Find where the given text appears and provide that cell's center as [x, y] coordinate. 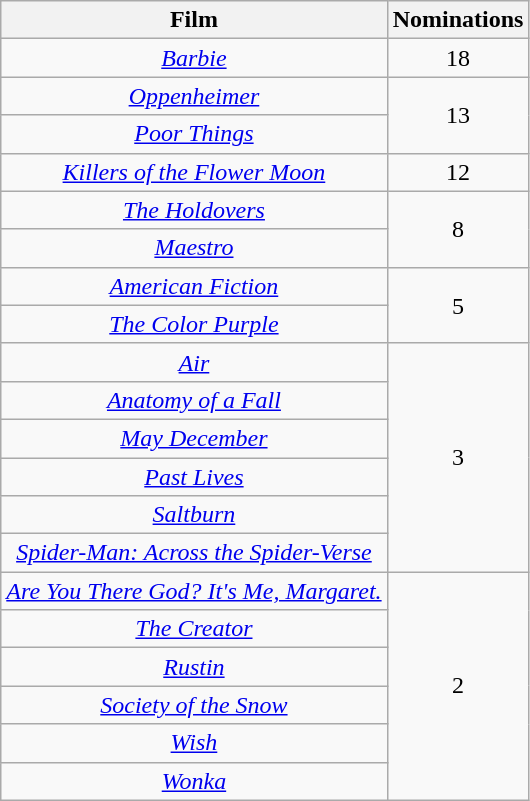
Killers of the Flower Moon [194, 172]
12 [458, 172]
Society of the Snow [194, 705]
Wish [194, 743]
13 [458, 115]
Spider-Man: Across the Spider-Verse [194, 553]
2 [458, 686]
Wonka [194, 781]
Poor Things [194, 134]
Anatomy of a Fall [194, 400]
18 [458, 58]
8 [458, 229]
Are You There God? It's Me, Margaret. [194, 591]
Past Lives [194, 477]
Air [194, 362]
The Color Purple [194, 324]
3 [458, 457]
Rustin [194, 667]
Oppenheimer [194, 96]
The Creator [194, 629]
Barbie [194, 58]
American Fiction [194, 286]
Saltburn [194, 515]
Nominations [458, 20]
5 [458, 305]
May December [194, 438]
Film [194, 20]
Maestro [194, 248]
The Holdovers [194, 210]
